Detect which cell encompasses the target text, then output its (x, y) center coordinate. 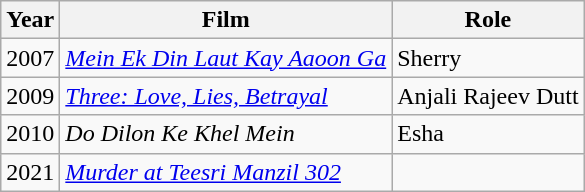
2010 (30, 134)
Mein Ek Din Laut Kay Aaoon Ga (226, 58)
Esha (488, 134)
Anjali Rajeev Dutt (488, 96)
Film (226, 20)
Murder at Teesri Manzil 302 (226, 172)
2021 (30, 172)
Year (30, 20)
Do Dilon Ke Khel Mein (226, 134)
Sherry (488, 58)
Three: Love, Lies, Betrayal (226, 96)
Role (488, 20)
2007 (30, 58)
2009 (30, 96)
